Find where the given text appears and provide that cell's center as (X, Y) coordinate. 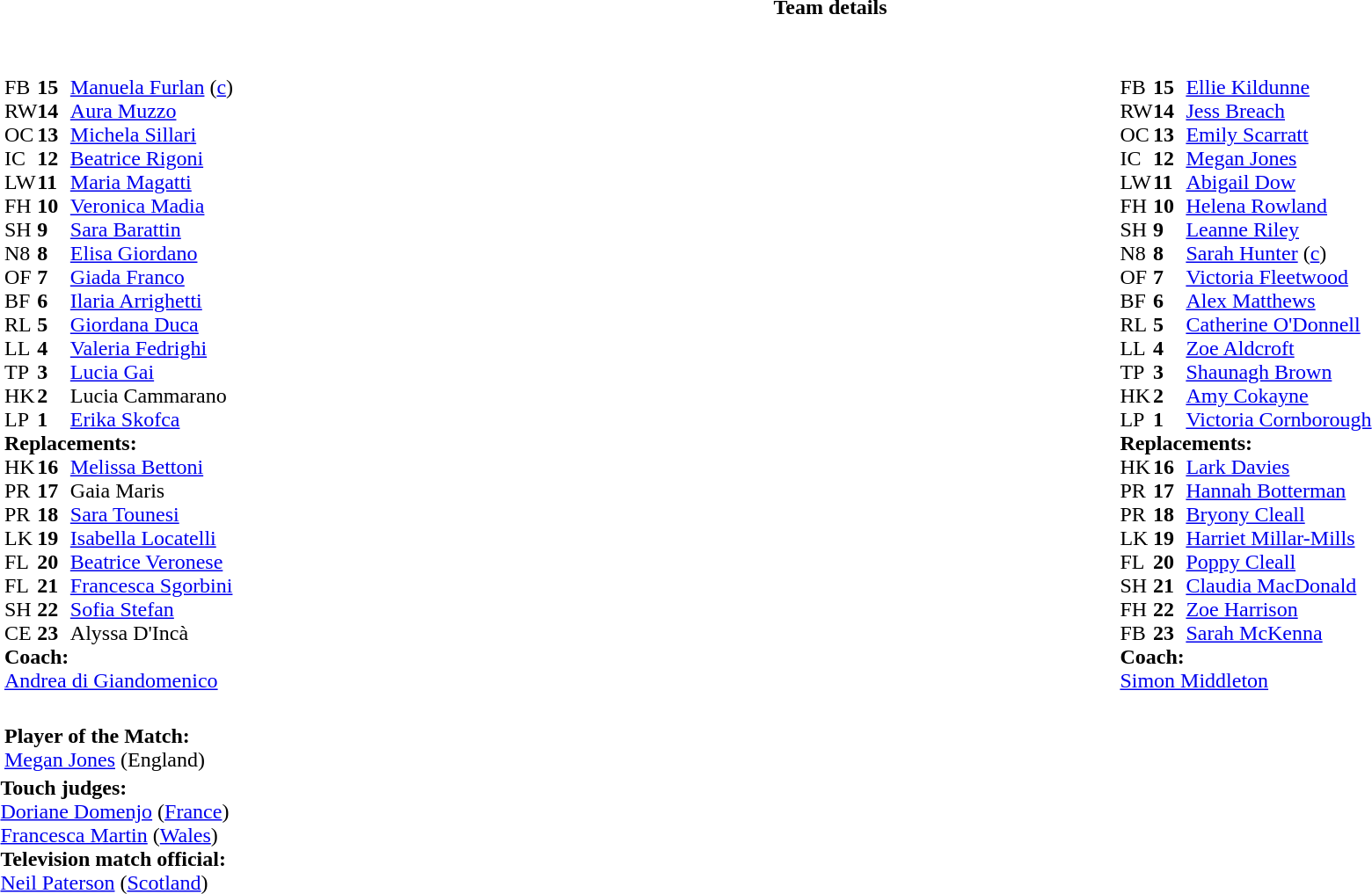
Beatrice Veronese (151, 563)
Sarah McKenna (1279, 633)
Alyssa D'Incà (151, 633)
Sara Tounesi (151, 515)
Hannah Botterman (1279, 491)
Abigail Dow (1279, 183)
Megan Jones (1279, 158)
Sarah Hunter (c) (1279, 253)
Valeria Fedrighi (151, 348)
Sofia Stefan (151, 610)
Helena Rowland (1279, 206)
Amy Cokayne (1279, 396)
Claudia MacDonald (1279, 585)
Isabella Locatelli (151, 538)
Melissa Bettoni (151, 468)
Ilaria Arrighetti (151, 301)
Catherine O'Donnell (1279, 325)
CE (21, 633)
Zoe Harrison (1279, 610)
Veronica Madia (151, 206)
Sara Barattin (151, 230)
Gaia Maris (151, 491)
Manuela Furlan (c) (151, 88)
Lucia Cammarano (151, 396)
Shaunagh Brown (1279, 373)
Victoria Cornborough (1279, 420)
Victoria Fleetwood (1279, 278)
Andrea di Giandomenico (119, 680)
Erika Skofca (151, 420)
Giordana Duca (151, 325)
Zoe Aldcroft (1279, 348)
Simon Middleton (1245, 680)
Alex Matthews (1279, 301)
Maria Magatti (151, 183)
Harriet Millar-Mills (1279, 538)
Emily Scarratt (1279, 135)
Bryony Cleall (1279, 515)
Poppy Cleall (1279, 563)
Jess Breach (1279, 111)
Beatrice Rigoni (151, 158)
Leanne Riley (1279, 230)
Aura Muzzo (151, 111)
Lucia Gai (151, 373)
Francesca Sgorbini (151, 585)
Elisa Giordano (151, 253)
Lark Davies (1279, 468)
Giada Franco (151, 278)
Ellie Kildunne (1279, 88)
Michela Sillari (151, 135)
